Extract the [X, Y] coordinate from the center of the cell holding the provided text.  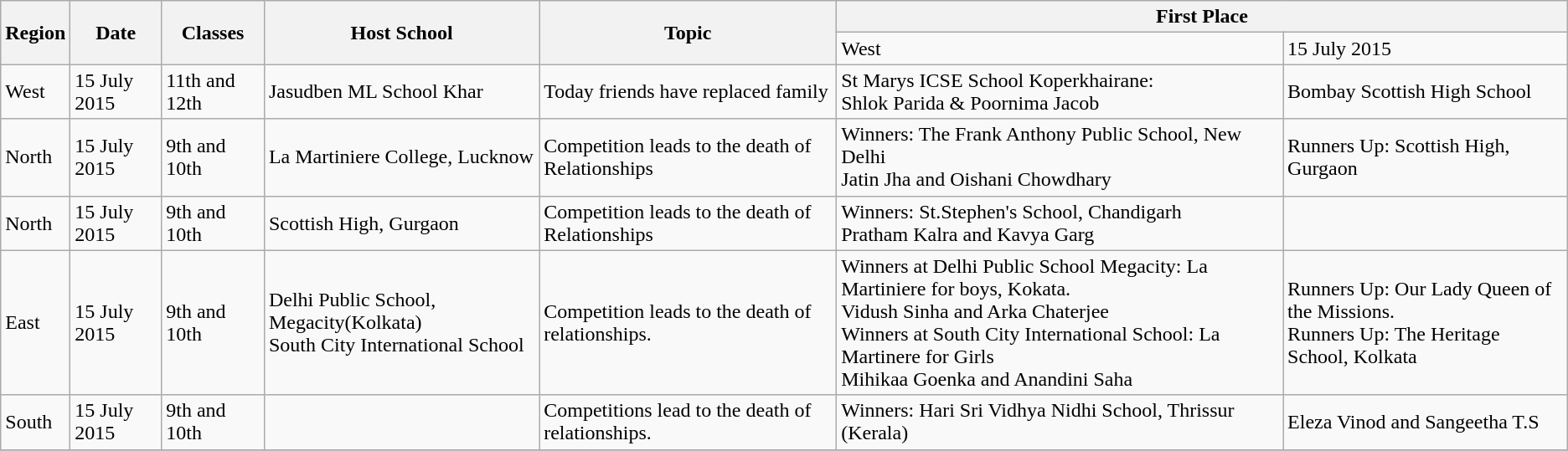
Runners Up: Scottish High, Gurgaon [1426, 157]
Winners: Hari Sri Vidhya Nidhi School, Thrissur (Kerala) [1060, 422]
Host School [401, 33]
South [35, 422]
Today friends have replaced family [689, 92]
Winners: The Frank Anthony Public School, New DelhiJatin Jha and Oishani Chowdhary [1060, 157]
Jasudben ML School Khar [401, 92]
La Martiniere College, Lucknow [401, 157]
East [35, 323]
Date [116, 33]
Scottish High, Gurgaon [401, 223]
Eleza Vinod and Sangeetha T.S [1426, 422]
Winners: St.Stephen's School, ChandigarhPratham Kalra and Kavya Garg [1060, 223]
Delhi Public School, Megacity(Kolkata)South City International School [401, 323]
First Place [1203, 17]
Competition leads to the death of relationships. [689, 323]
Region [35, 33]
Topic [689, 33]
St Marys ICSE School Koperkhairane:Shlok Parida & Poornima Jacob [1060, 92]
11th and 12th [213, 92]
Bombay Scottish High School [1426, 92]
Runners Up: Our Lady Queen of the Missions.Runners Up: The Heritage School, Kolkata [1426, 323]
Classes [213, 33]
Competitions lead to the death of relationships. [689, 422]
